Find where the given text appears and provide that cell's center as (x, y) coordinate. 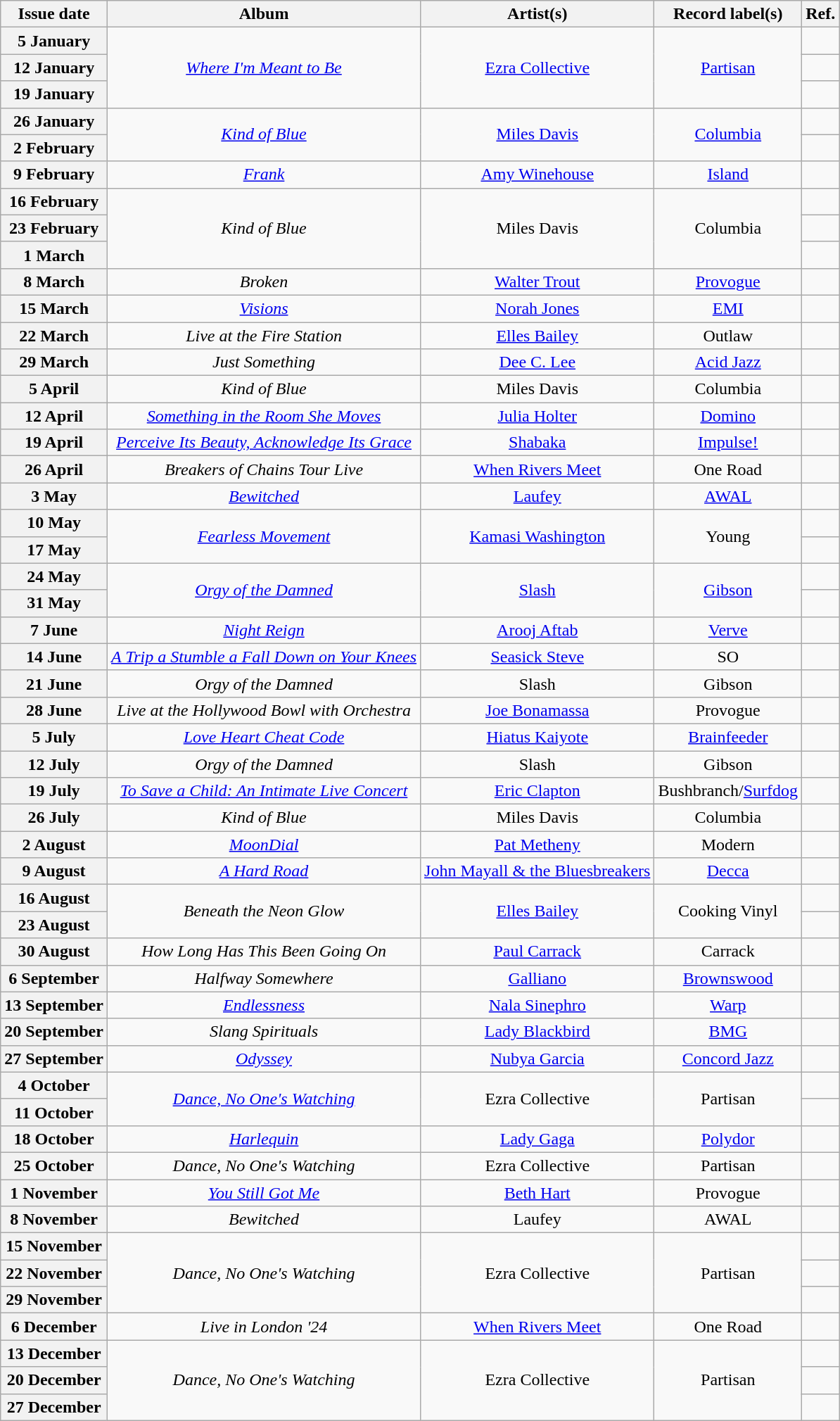
John Mayall & the Bluesbreakers (537, 871)
Shabaka (537, 443)
EMI (728, 308)
Verve (728, 630)
Cooking Vinyl (728, 911)
29 March (54, 362)
Kamasi Washington (537, 536)
27 September (54, 1059)
SO (728, 657)
Just Something (263, 362)
6 September (54, 978)
5 January (54, 41)
Polydor (728, 1139)
Odyssey (263, 1059)
Eric Clapton (537, 791)
How Long Has This Been Going On (263, 952)
Modern (728, 845)
12 January (54, 68)
Arooj Aftab (537, 630)
26 April (54, 469)
26 July (54, 818)
Perceive Its Beauty, Acknowledge Its Grace (263, 443)
Carrack (728, 952)
Halfway Somewhere (263, 978)
Slang Spirituals (263, 1032)
4 October (54, 1085)
Nala Sinephro (537, 1005)
Fearless Movement (263, 536)
12 April (54, 416)
Harlequin (263, 1139)
5 July (54, 737)
To Save a Child: An Intimate Live Concert (263, 791)
Album (263, 14)
30 August (54, 952)
16 August (54, 898)
15 November (54, 1246)
Concord Jazz (728, 1059)
Paul Carrack (537, 952)
Dee C. Lee (537, 362)
Brainfeeder (728, 737)
You Still Got Me (263, 1193)
Love Heart Cheat Code (263, 737)
Brownswood (728, 978)
Island (728, 175)
1 March (54, 255)
Joe Bonamassa (537, 710)
13 December (54, 1353)
Galliano (537, 978)
Frank (263, 175)
Acid Jazz (728, 362)
16 February (54, 201)
Live at the Hollywood Bowl with Orchestra (263, 710)
Visions (263, 308)
Nubya Garcia (537, 1059)
22 November (54, 1273)
Broken (263, 282)
19 July (54, 791)
7 June (54, 630)
Decca (728, 871)
A Trip a Stumble a Fall Down on Your Knees (263, 657)
2 February (54, 148)
27 December (54, 1407)
Breakers of Chains Tour Live (263, 469)
Seasick Steve (537, 657)
31 May (54, 603)
24 May (54, 576)
2 August (54, 845)
18 October (54, 1139)
BMG (728, 1032)
Warp (728, 1005)
A Hard Road (263, 871)
3 May (54, 496)
Hiatus Kaiyote (537, 737)
25 October (54, 1166)
Norah Jones (537, 308)
19 January (54, 94)
Night Reign (263, 630)
Live at the Fire Station (263, 336)
Live in London '24 (263, 1327)
Bushbranch/Surfdog (728, 791)
Ref. (820, 14)
5 April (54, 389)
12 July (54, 764)
Where I'm Meant to Be (263, 68)
MoonDial (263, 845)
Impulse! (728, 443)
Outlaw (728, 336)
Something in the Room She Moves (263, 416)
22 March (54, 336)
23 February (54, 228)
20 December (54, 1380)
Record label(s) (728, 14)
Lady Blackbird (537, 1032)
Artist(s) (537, 14)
Walter Trout (537, 282)
26 January (54, 121)
11 October (54, 1112)
Amy Winehouse (537, 175)
Young (728, 536)
Pat Metheny (537, 845)
15 March (54, 308)
17 May (54, 550)
29 November (54, 1300)
Julia Holter (537, 416)
9 August (54, 871)
8 March (54, 282)
1 November (54, 1193)
6 December (54, 1327)
8 November (54, 1220)
13 September (54, 1005)
21 June (54, 683)
Lady Gaga (537, 1139)
Domino (728, 416)
Issue date (54, 14)
10 May (54, 523)
9 February (54, 175)
Beth Hart (537, 1193)
28 June (54, 710)
14 June (54, 657)
23 August (54, 925)
Endlessness (263, 1005)
Beneath the Neon Glow (263, 911)
20 September (54, 1032)
19 April (54, 443)
